Pinpoint the cell where the given text exists, returning its [X, Y] midpoint coordinate. 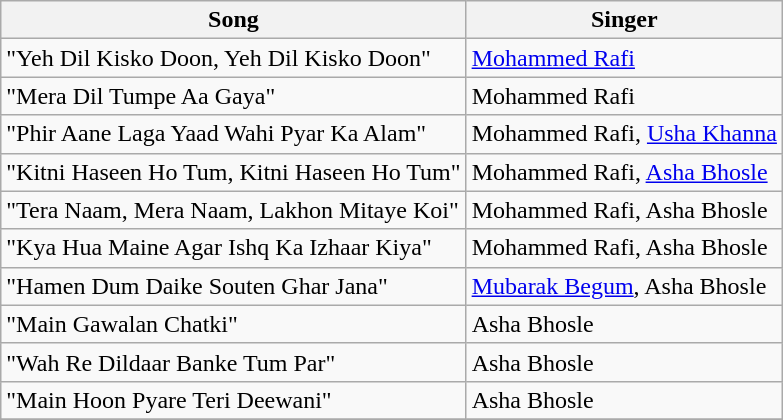
Mohammed Rafi, Usha Khanna [624, 134]
"Yeh Dil Kisko Doon, Yeh Dil Kisko Doon" [234, 58]
Song [234, 20]
"Kitni Haseen Ho Tum, Kitni Haseen Ho Tum" [234, 172]
"Mera Dil Tumpe Aa Gaya" [234, 96]
"Wah Re Dildaar Banke Tum Par" [234, 362]
"Hamen Dum Daike Souten Ghar Jana" [234, 286]
"Main Hoon Pyare Teri Deewani" [234, 400]
"Main Gawalan Chatki" [234, 324]
"Kya Hua Maine Agar Ishq Ka Izhaar Kiya" [234, 248]
"Phir Aane Laga Yaad Wahi Pyar Ka Alam" [234, 134]
"Tera Naam, Mera Naam, Lakhon Mitaye Koi" [234, 210]
Singer [624, 20]
Mubarak Begum, Asha Bhosle [624, 286]
